From the cell containing the given text, extract its center point as (x, y) coordinate. 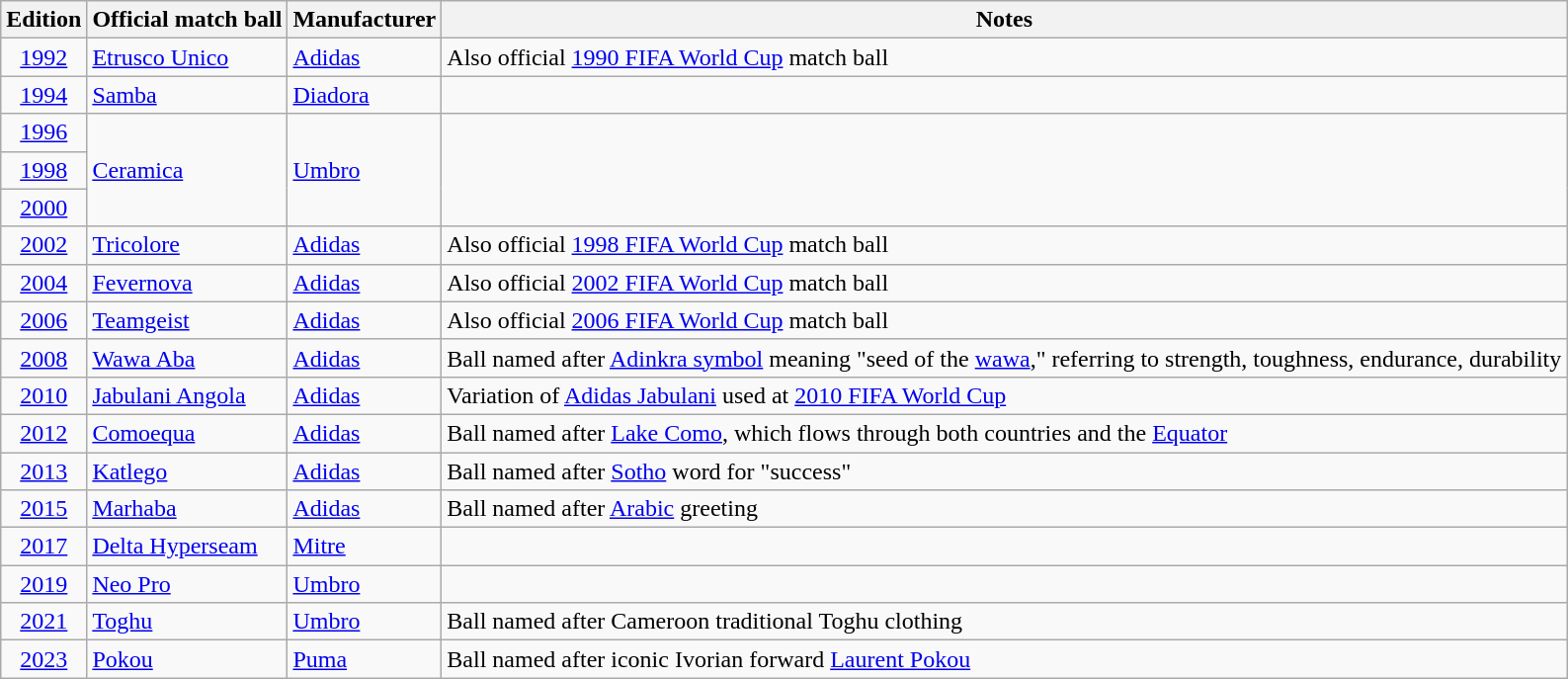
Ball named after Cameroon traditional Toghu clothing (1004, 622)
Jabulani Angola (188, 395)
Fevernova (188, 283)
Ball named after iconic Ivorian forward Laurent Pokou (1004, 659)
Diadora (365, 95)
Neo Pro (188, 584)
Samba (188, 95)
1994 (43, 95)
Mitre (365, 547)
2000 (43, 208)
Delta Hyperseam (188, 547)
2004 (43, 283)
Official match ball (188, 20)
Ceramica (188, 170)
Ball named after Lake Como, which flows through both countries and the Equator (1004, 433)
Ball named after Adinkra symbol meaning "seed of the wawa," referring to strength, toughness, endurance, durability (1004, 358)
Tricolore (188, 245)
1998 (43, 170)
Wawa Aba (188, 358)
Variation of Adidas Jabulani used at 2010 FIFA World Cup (1004, 395)
1992 (43, 57)
Etrusco Unico (188, 57)
Pokou (188, 659)
Also official 2002 FIFA World Cup match ball (1004, 283)
Also official 1998 FIFA World Cup match ball (1004, 245)
Ball named after Arabic greeting (1004, 509)
Also official 1990 FIFA World Cup match ball (1004, 57)
2008 (43, 358)
2002 (43, 245)
2013 (43, 471)
Also official 2006 FIFA World Cup match ball (1004, 320)
2010 (43, 395)
2012 (43, 433)
Comoequa (188, 433)
Marhaba (188, 509)
Manufacturer (365, 20)
Teamgeist (188, 320)
2019 (43, 584)
2023 (43, 659)
2017 (43, 547)
2021 (43, 622)
2006 (43, 320)
2015 (43, 509)
Edition (43, 20)
Notes (1004, 20)
Ball named after Sotho word for "success" (1004, 471)
Toghu (188, 622)
Katlego (188, 471)
1996 (43, 132)
Puma (365, 659)
